Pinpoint the cell where the given text exists, returning its [X, Y] midpoint coordinate. 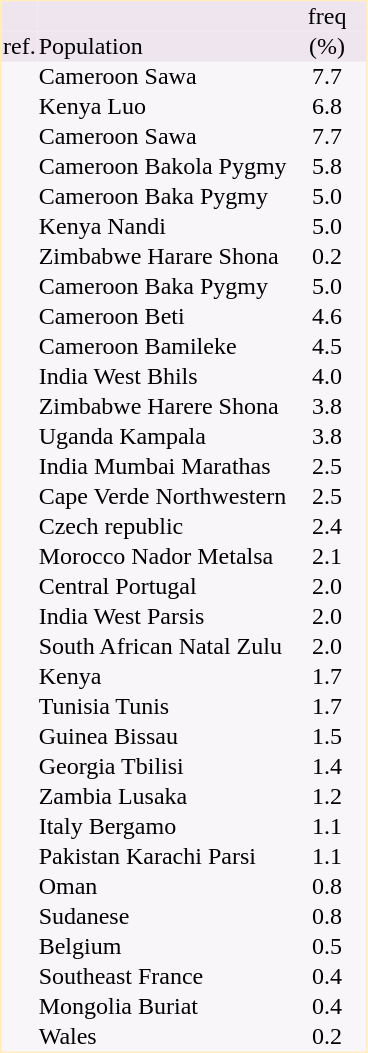
Pakistan Karachi Parsi [162, 857]
Zimbabwe Harare Shona [162, 257]
5.8 [327, 167]
Uganda Kampala [162, 437]
Belgium [162, 947]
Central Portugal [162, 587]
freq [327, 17]
Sudanese [162, 917]
4.5 [327, 347]
Oman [162, 887]
(%) [327, 47]
0.5 [327, 947]
6.8 [327, 107]
4.0 [327, 377]
Cape Verde Northwestern [162, 497]
Italy Bergamo [162, 827]
ref. [20, 47]
Southeast France [162, 977]
Kenya [162, 677]
Cameroon Beti [162, 317]
Cameroon Bamileke [162, 347]
South African Natal Zulu [162, 647]
Zimbabwe Harere Shona [162, 407]
Kenya Luo [162, 107]
Georgia Tbilisi [162, 767]
India West Bhils [162, 377]
2.4 [327, 527]
India West Parsis [162, 617]
Mongolia Buriat [162, 1007]
Guinea Bissau [162, 737]
Tunisia Tunis [162, 707]
1.2 [327, 797]
4.6 [327, 317]
Wales [162, 1037]
1.5 [327, 737]
2.1 [327, 557]
Kenya Nandi [162, 227]
Morocco Nador Metalsa [162, 557]
India Mumbai Marathas [162, 467]
Population [162, 47]
Czech republic [162, 527]
Zambia Lusaka [162, 797]
1.4 [327, 767]
Cameroon Bakola Pygmy [162, 167]
